Provide the (x, y) coordinate of the cell's center where the given text is located.  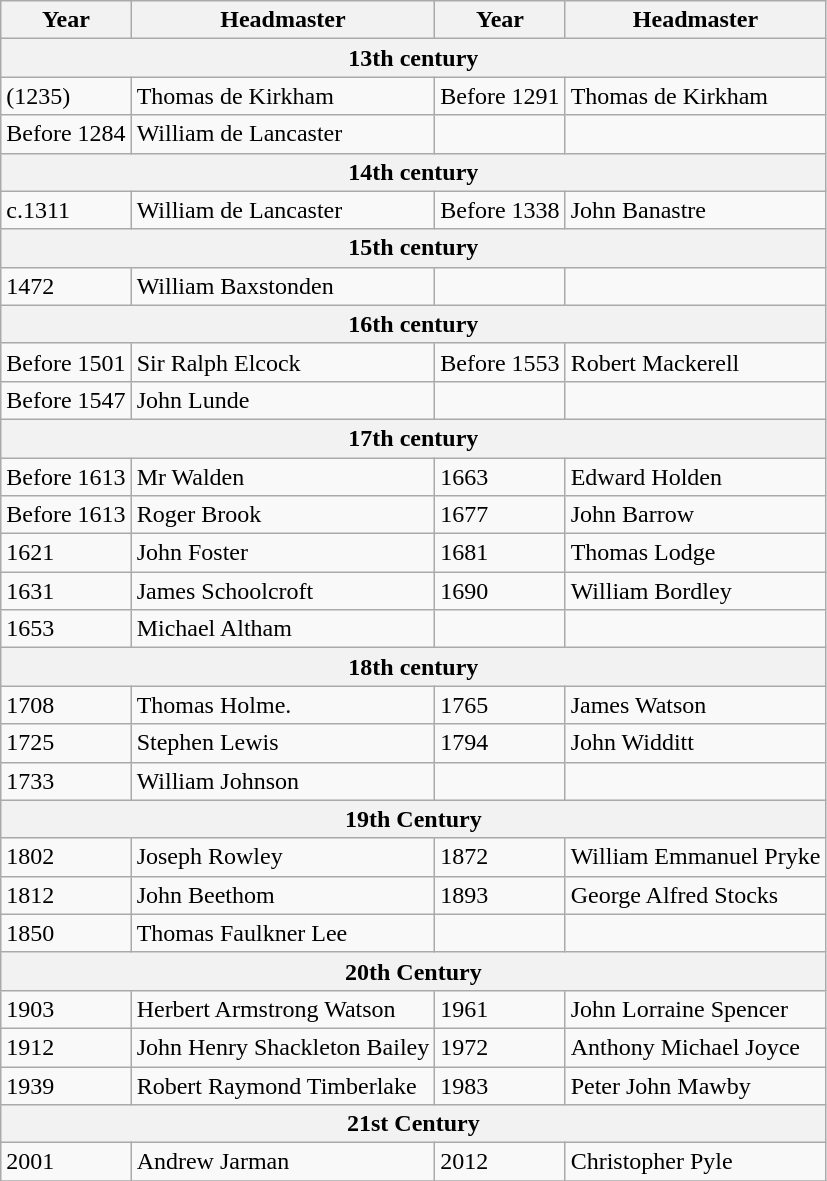
Roger Brook (283, 515)
Robert Raymond Timberlake (283, 1085)
20th Century (414, 971)
George Alfred Stocks (696, 895)
1653 (66, 629)
Stephen Lewis (283, 743)
1681 (500, 553)
John Barrow (696, 515)
19th Century (414, 819)
1690 (500, 591)
18th century (414, 667)
Andrew Jarman (283, 1162)
Herbert Armstrong Watson (283, 1009)
William Johnson (283, 781)
John Beethom (283, 895)
Michael Altham (283, 629)
1912 (66, 1047)
21st Century (414, 1124)
James Watson (696, 705)
1631 (66, 591)
James Schoolcroft (283, 591)
Thomas Lodge (696, 553)
Sir Ralph Elcock (283, 362)
Anthony Michael Joyce (696, 1047)
Mr Walden (283, 477)
Before 1338 (500, 210)
Edward Holden (696, 477)
John Lunde (283, 400)
1725 (66, 743)
Before 1501 (66, 362)
1961 (500, 1009)
Before 1547 (66, 400)
John Foster (283, 553)
Before 1553 (500, 362)
1765 (500, 705)
(1235) (66, 96)
Before 1291 (500, 96)
William Bordley (696, 591)
Robert Mackerell (696, 362)
1903 (66, 1009)
William Emmanuel Pryke (696, 857)
1708 (66, 705)
15th century (414, 248)
2012 (500, 1162)
John Banastre (696, 210)
1850 (66, 933)
1733 (66, 781)
John Widditt (696, 743)
17th century (414, 438)
1893 (500, 895)
Peter John Mawby (696, 1085)
Joseph Rowley (283, 857)
16th century (414, 324)
13th century (414, 58)
c.1311 (66, 210)
Christopher Pyle (696, 1162)
1472 (66, 286)
1621 (66, 553)
Before 1284 (66, 134)
1794 (500, 743)
John Henry Shackleton Bailey (283, 1047)
1972 (500, 1047)
1663 (500, 477)
14th century (414, 172)
John Lorraine Spencer (696, 1009)
Thomas Faulkner Lee (283, 933)
1872 (500, 857)
Thomas Holme. (283, 705)
1983 (500, 1085)
1939 (66, 1085)
William Baxstonden (283, 286)
2001 (66, 1162)
1812 (66, 895)
1802 (66, 857)
1677 (500, 515)
